Output the [x, y] coordinate of the center of the cell containing the given text.  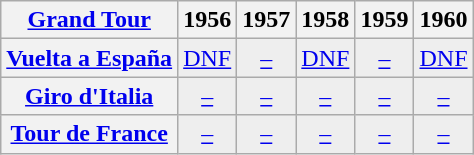
1959 [384, 20]
1957 [266, 20]
1956 [208, 20]
1958 [326, 20]
Grand Tour [90, 20]
Giro d'Italia [90, 96]
1960 [444, 20]
Vuelta a España [90, 58]
Tour de France [90, 134]
